Return the [x, y] coordinate for the center point of the cell that contains the specified text.  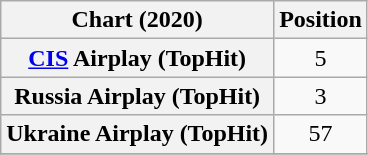
3 [321, 96]
Position [321, 20]
Ukraine Airplay (TopHit) [138, 134]
Russia Airplay (TopHit) [138, 96]
CIS Airplay (TopHit) [138, 58]
Chart (2020) [138, 20]
57 [321, 134]
5 [321, 58]
